For the text-containing cell, return its midpoint in [x, y] coordinate format. 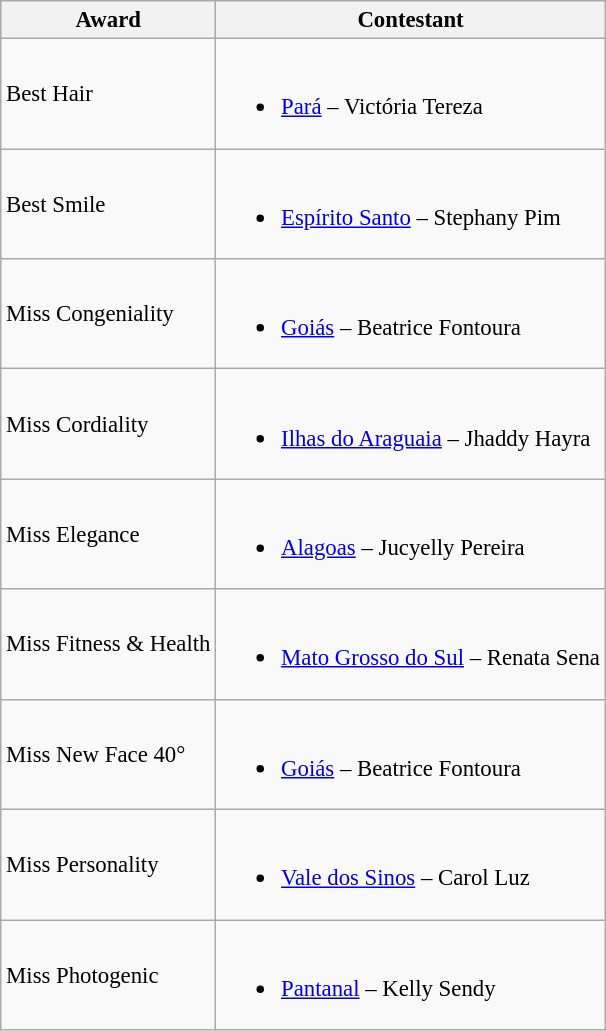
Contestant [411, 20]
Alagoas – Jucyelly Pereira [411, 534]
Miss Elegance [108, 534]
Miss Photogenic [108, 975]
Miss Cordiality [108, 424]
Miss New Face 40° [108, 754]
Award [108, 20]
Vale dos Sinos – Carol Luz [411, 865]
Miss Congeniality [108, 314]
Ilhas do Araguaia – Jhaddy Hayra [411, 424]
Miss Fitness & Health [108, 644]
Mato Grosso do Sul – Renata Sena [411, 644]
Best Hair [108, 94]
Pará – Victória Tereza [411, 94]
Miss Personality [108, 865]
Best Smile [108, 204]
Pantanal – Kelly Sendy [411, 975]
Espírito Santo – Stephany Pim [411, 204]
